Extract the (x, y) coordinate from the center of the cell holding the provided text.  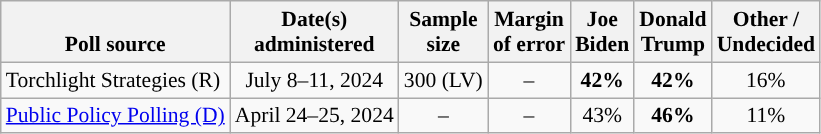
46% (672, 116)
Torchlight Strategies (R) (116, 80)
16% (766, 80)
Samplesize (444, 32)
300 (LV) (444, 80)
Public Policy Polling (D) (116, 116)
DonaldTrump (672, 32)
July 8–11, 2024 (314, 80)
Marginof error (529, 32)
Poll source (116, 32)
JoeBiden (602, 32)
Date(s)administered (314, 32)
11% (766, 116)
April 24–25, 2024 (314, 116)
43% (602, 116)
Other /Undecided (766, 32)
